Scan for the cell matching the given text and deliver its (x, y) coordinate at center. 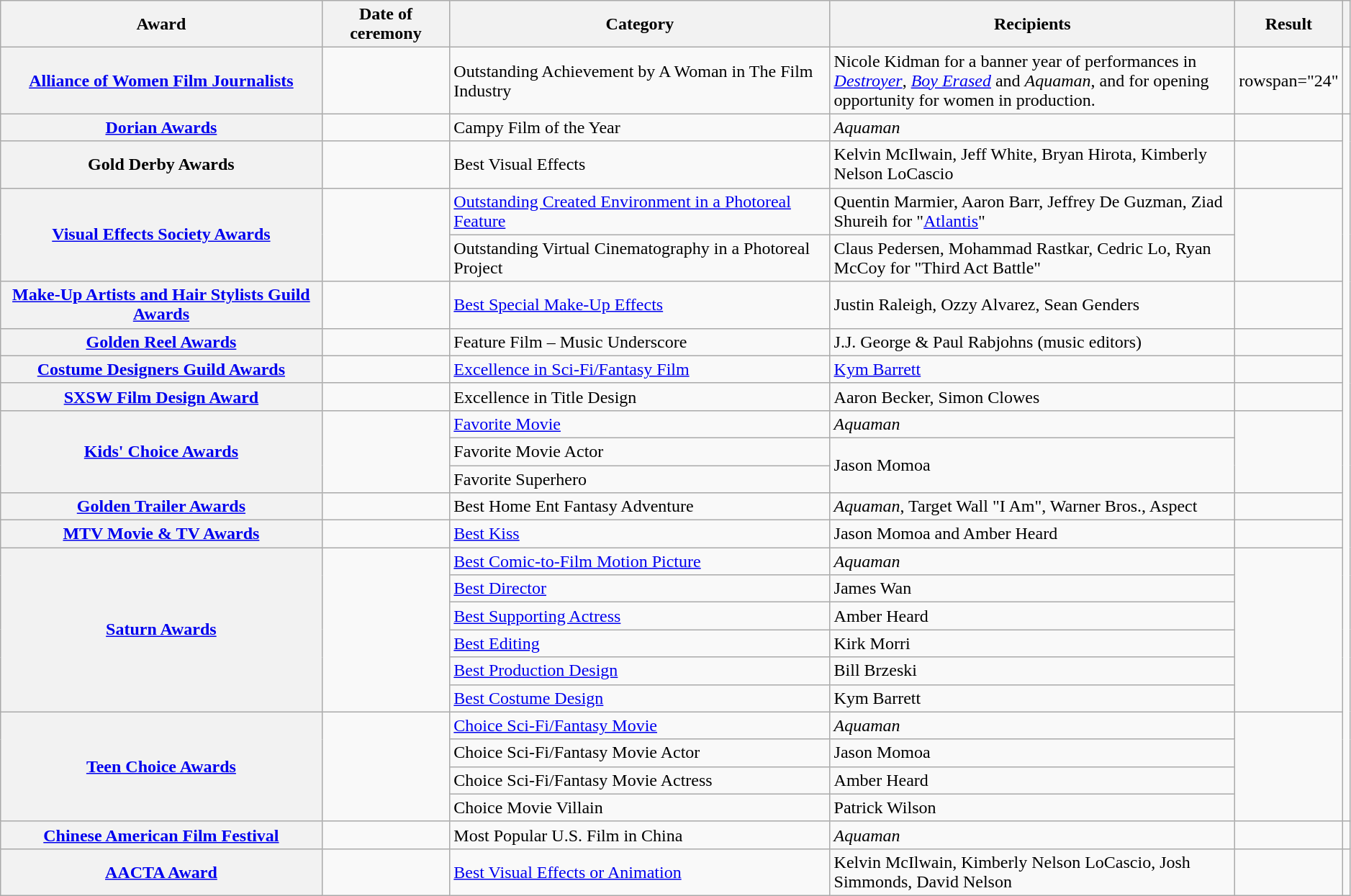
Visual Effects Society Awards (161, 235)
Choice Sci-Fi/Fantasy Movie Actress (640, 780)
James Wan (1032, 589)
Best Editing (640, 643)
Best Special Make-Up Effects (640, 305)
Best Costume Design (640, 698)
Result (1289, 24)
Nicole Kidman for a banner year of performances in Destroyer, Boy Erased and Aquaman, and for opening opportunity for women in production. (1032, 81)
Outstanding Achievement by A Woman in The Film Industry (640, 81)
Patrick Wilson (1032, 807)
Choice Sci-Fi/Fantasy Movie Actor (640, 753)
Golden Trailer Awards (161, 507)
Choice Sci-Fi/Fantasy Movie (640, 725)
Kelvin McIlwain, Jeff White, Bryan Hirota, Kimberly Nelson LoCascio (1032, 164)
Golden Reel Awards (161, 342)
Best Production Design (640, 671)
Best Visual Effects (640, 164)
Best Kiss (640, 534)
Kids' Choice Awards (161, 451)
Best Supporting Actress (640, 616)
Favorite Movie (640, 424)
Excellence in Sci-Fi/Fantasy Film (640, 369)
Date of ceremony (386, 24)
Best Director (640, 589)
Aquaman, Target Wall "I Am", Warner Bros., Aspect (1032, 507)
Award (161, 24)
Jason Momoa and Amber Heard (1032, 534)
Kirk Morri (1032, 643)
MTV Movie & TV Awards (161, 534)
Choice Movie Villain (640, 807)
Justin Raleigh, Ozzy Alvarez, Sean Genders (1032, 305)
rowspan="24" (1289, 81)
SXSW Film Design Award (161, 397)
Most Popular U.S. Film in China (640, 835)
Feature Film – Music Underscore (640, 342)
Quentin Marmier, Aaron Barr, Jeffrey De Guzman, Ziad Shureih for "Atlantis" (1032, 212)
Favorite Superhero (640, 479)
Campy Film of the Year (640, 127)
Excellence in Title Design (640, 397)
Costume Designers Guild Awards (161, 369)
Alliance of Women Film Journalists (161, 81)
Kelvin McIlwain, Kimberly Nelson LoCascio, Josh Simmonds, David Nelson (1032, 872)
Gold Derby Awards (161, 164)
J.J. George & Paul Rabjohns (music editors) (1032, 342)
Chinese American Film Festival (161, 835)
Recipients (1032, 24)
Dorian Awards (161, 127)
Best Visual Effects or Animation (640, 872)
Make-Up Artists and Hair Stylists Guild Awards (161, 305)
Saturn Awards (161, 630)
Outstanding Virtual Cinematography in a Photoreal Project (640, 258)
Best Home Ent Fantasy Adventure (640, 507)
Aaron Becker, Simon Clowes (1032, 397)
Bill Brzeski (1032, 671)
Favorite Movie Actor (640, 451)
AACTA Award (161, 872)
Category (640, 24)
Claus Pedersen, Mohammad Rastkar, Cedric Lo, Ryan McCoy for "Third Act Battle" (1032, 258)
Teen Choice Awards (161, 766)
Outstanding Created Environment in a Photoreal Feature (640, 212)
Best Comic-to-Film Motion Picture (640, 561)
